Capture the cell that displays the provided text and extract its (x, y) central coordinate. 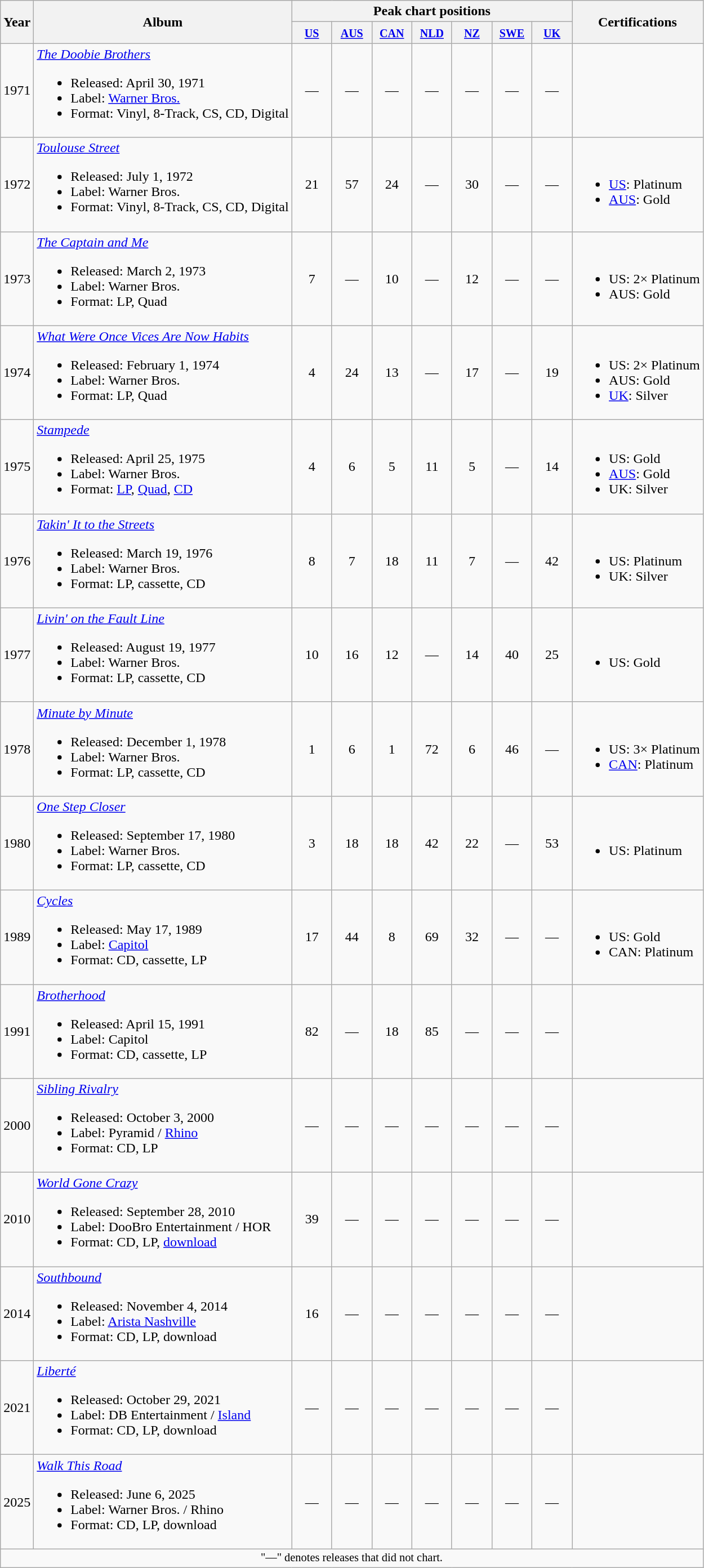
What Were Once Vices Are Now HabitsReleased: February 1, 1974Label: Warner Bros.Format: LP, Quad (163, 373)
One Step CloserReleased: September 17, 1980Label: Warner Bros.Format: LP, cassette, CD (163, 843)
1977 (17, 654)
US: 3× PlatinumCAN: Platinum (638, 749)
"—" denotes releases that did not chart. (351, 1558)
2000 (17, 1125)
StampedeReleased: April 25, 1975Label: Warner Bros.Format: LP, Quad, CD (163, 466)
1971 (17, 90)
SWE (511, 33)
LibertéReleased: October 29, 2021Label: DB Entertainment / IslandFormat: CD, LP, download (163, 1408)
US (312, 33)
US: Gold (638, 654)
CAN (392, 33)
39 (312, 1220)
Certifications (638, 22)
1973 (17, 278)
US: GoldAUS: GoldUK: Silver (638, 466)
Sibling RivalryReleased: October 3, 2000Label: Pyramid / RhinoFormat: CD, LP (163, 1125)
SouthboundReleased: November 4, 2014Label: Arista NashvilleFormat: CD, LP, download (163, 1313)
Toulouse StreetReleased: July 1, 1972Label: Warner Bros.Format: Vinyl, 8-Track, CS, CD, Digital (163, 185)
21 (312, 185)
AUS (351, 33)
1974 (17, 373)
World Gone CrazyReleased: September 28, 2010Label: DooBro Entertainment / HORFormat: CD, LP, download (163, 1220)
BrotherhoodReleased: April 15, 1991Label: CapitolFormat: CD, cassette, LP (163, 1032)
Album (163, 22)
UK (552, 33)
US: GoldCAN: Platinum (638, 937)
53 (552, 843)
46 (511, 749)
57 (351, 185)
2010 (17, 1220)
2021 (17, 1408)
Livin' on the Fault LineReleased: August 19, 1977Label: Warner Bros.Format: LP, cassette, CD (163, 654)
1978 (17, 749)
NLD (431, 33)
Takin' It to the StreetsReleased: March 19, 1976Label: Warner Bros.Format: LP, cassette, CD (163, 561)
72 (431, 749)
CyclesReleased: May 17, 1989Label: CapitolFormat: CD, cassette, LP (163, 937)
32 (472, 937)
69 (431, 937)
1976 (17, 561)
The Captain and MeReleased: March 2, 1973Label: Warner Bros.Format: LP, Quad (163, 278)
NZ (472, 33)
25 (552, 654)
The Doobie BrothersReleased: April 30, 1971Label: Warner Bros.Format: Vinyl, 8-Track, CS, CD, Digital (163, 90)
1972 (17, 185)
US: Platinum (638, 843)
Walk This RoadReleased: June 6, 2025Label: Warner Bros. / RhinoFormat: CD, LP, download (163, 1502)
US: 2× PlatinumAUS: Gold (638, 278)
US: 2× PlatinumAUS: GoldUK: Silver (638, 373)
Minute by MinuteReleased: December 1, 1978Label: Warner Bros.Format: LP, cassette, CD (163, 749)
US: PlatinumUK: Silver (638, 561)
44 (351, 937)
Year (17, 22)
85 (431, 1032)
22 (472, 843)
2014 (17, 1313)
2025 (17, 1502)
1975 (17, 466)
1980 (17, 843)
19 (552, 373)
Peak chart positions (431, 11)
3 (312, 843)
82 (312, 1032)
30 (472, 185)
1989 (17, 937)
1991 (17, 1032)
13 (392, 373)
US: PlatinumAUS: Gold (638, 185)
40 (511, 654)
